Return the (X, Y) coordinate for the center point of the cell that contains the specified text.  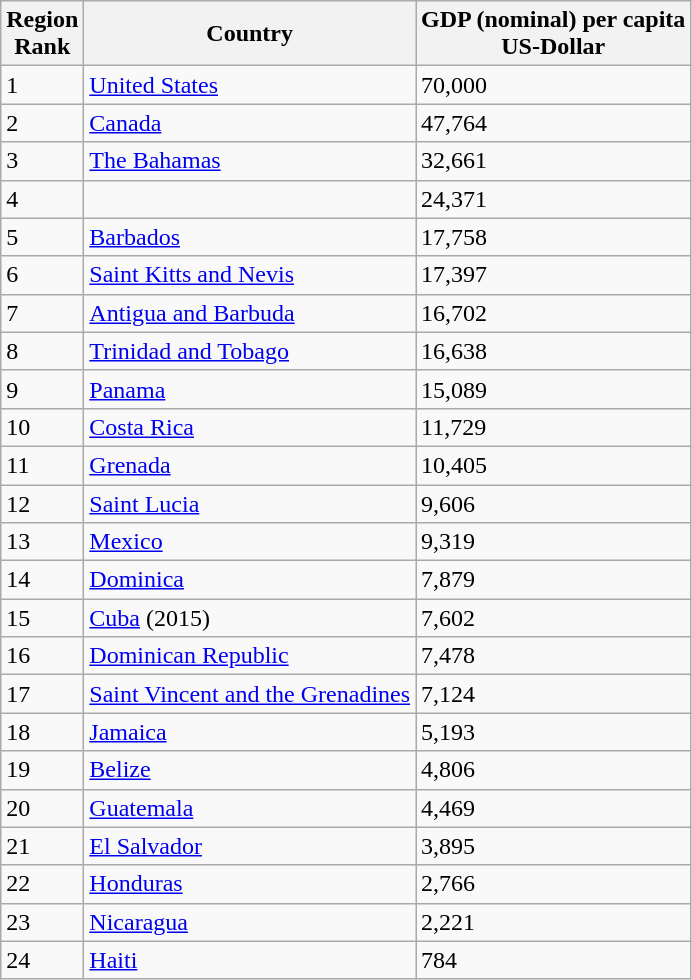
United States (250, 85)
10,405 (554, 465)
4 (42, 199)
9,319 (554, 542)
RegionRank (42, 34)
14 (42, 580)
Grenada (250, 465)
Dominica (250, 580)
Saint Kitts and Nevis (250, 275)
17,758 (554, 237)
18 (42, 732)
Nicaragua (250, 922)
2 (42, 123)
24,371 (554, 199)
2,766 (554, 884)
16 (42, 656)
10 (42, 427)
Canada (250, 123)
7,879 (554, 580)
32,661 (554, 161)
8 (42, 351)
3,895 (554, 846)
784 (554, 960)
Saint Lucia (250, 503)
7,124 (554, 694)
5,193 (554, 732)
GDP (nominal) per capitaUS-Dollar (554, 34)
Jamaica (250, 732)
70,000 (554, 85)
7 (42, 313)
17,397 (554, 275)
Belize (250, 770)
Costa Rica (250, 427)
7,602 (554, 618)
9,606 (554, 503)
11,729 (554, 427)
Cuba (2015) (250, 618)
Panama (250, 389)
Saint Vincent and the Grenadines (250, 694)
19 (42, 770)
12 (42, 503)
16,638 (554, 351)
17 (42, 694)
7,478 (554, 656)
Trinidad and Tobago (250, 351)
16,702 (554, 313)
15 (42, 618)
6 (42, 275)
13 (42, 542)
11 (42, 465)
2,221 (554, 922)
Barbados (250, 237)
Haiti (250, 960)
Country (250, 34)
Honduras (250, 884)
15,089 (554, 389)
The Bahamas (250, 161)
47,764 (554, 123)
El Salvador (250, 846)
9 (42, 389)
4,806 (554, 770)
3 (42, 161)
24 (42, 960)
1 (42, 85)
23 (42, 922)
Antigua and Barbuda (250, 313)
21 (42, 846)
4,469 (554, 808)
20 (42, 808)
Mexico (250, 542)
22 (42, 884)
Guatemala (250, 808)
Dominican Republic (250, 656)
5 (42, 237)
